Locate the cell with the specified text and output its (X, Y) center coordinate. 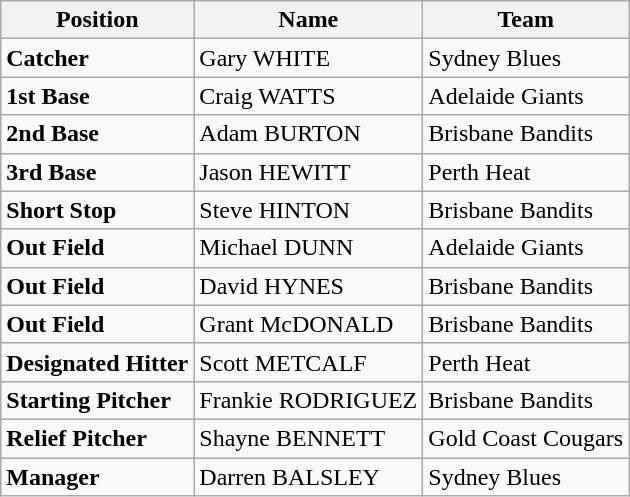
Starting Pitcher (98, 400)
Darren BALSLEY (308, 477)
Frankie RODRIGUEZ (308, 400)
Michael DUNN (308, 248)
Designated Hitter (98, 362)
Name (308, 20)
Jason HEWITT (308, 172)
3rd Base (98, 172)
Manager (98, 477)
Short Stop (98, 210)
David HYNES (308, 286)
2nd Base (98, 134)
Adam BURTON (308, 134)
Shayne BENNETT (308, 438)
Gold Coast Cougars (526, 438)
Grant McDONALD (308, 324)
Scott METCALF (308, 362)
Relief Pitcher (98, 438)
Catcher (98, 58)
Steve HINTON (308, 210)
Team (526, 20)
1st Base (98, 96)
Gary WHITE (308, 58)
Craig WATTS (308, 96)
Position (98, 20)
